Provide the [X, Y] coordinate of the cell's center where the given text is located.  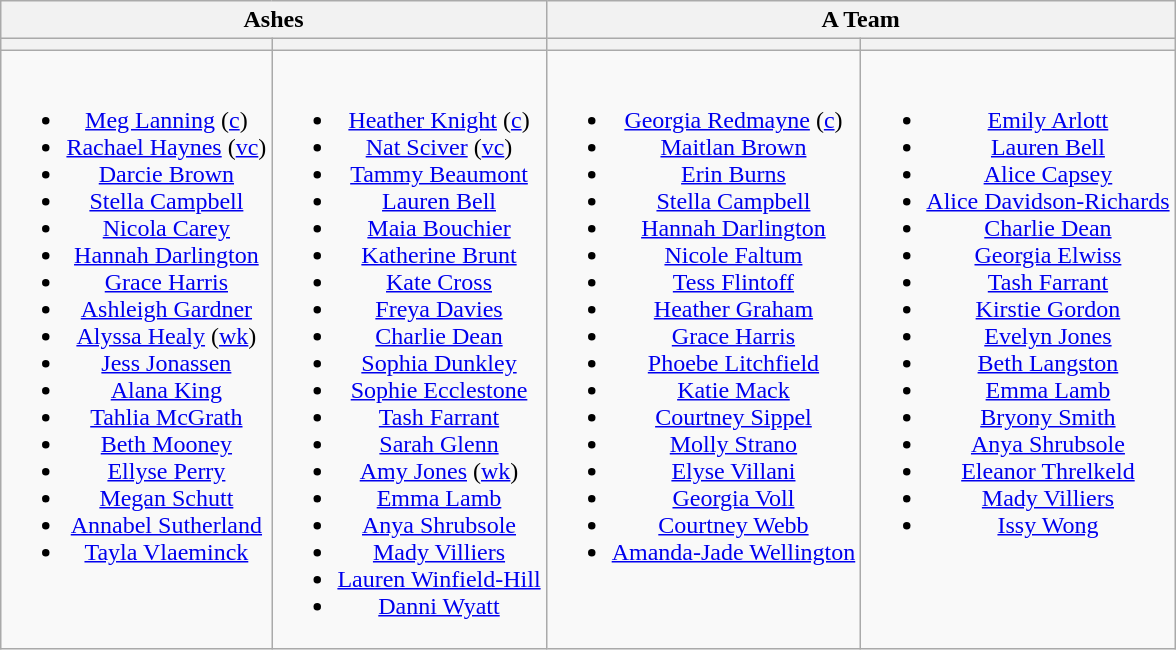
A Team [860, 20]
Ashes [274, 20]
